Return (X, Y) of the center of cell containing provided text 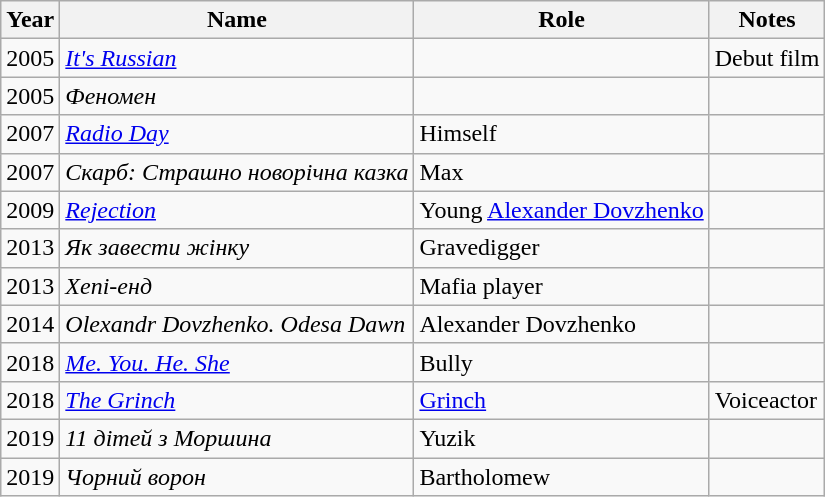
Alexander Dovzhenko (562, 324)
Role (562, 20)
Mafia player (562, 286)
Grinch (562, 400)
Gravedigger (562, 248)
Young Alexander Dovzhenko (562, 210)
It's Russian (237, 58)
Bartholomew (562, 477)
Notes (767, 20)
Debut film (767, 58)
Year (30, 20)
Name (237, 20)
Чорний ворон (237, 477)
Rejection (237, 210)
Хепі-енд (237, 286)
Max (562, 172)
Як завести жінку (237, 248)
2009 (30, 210)
Me. You. He. She (237, 362)
Yuzik (562, 438)
Bully (562, 362)
Radio Day (237, 134)
Феномен (237, 96)
Скарб: Страшно новорічна казка (237, 172)
Voiceactor (767, 400)
2014 (30, 324)
Olexandr Dovzhenko. Odesa Dawn (237, 324)
The Grinch (237, 400)
Himself (562, 134)
11 дітей з Моршина (237, 438)
